Capture the cell that displays the provided text and extract its [x, y] central coordinate. 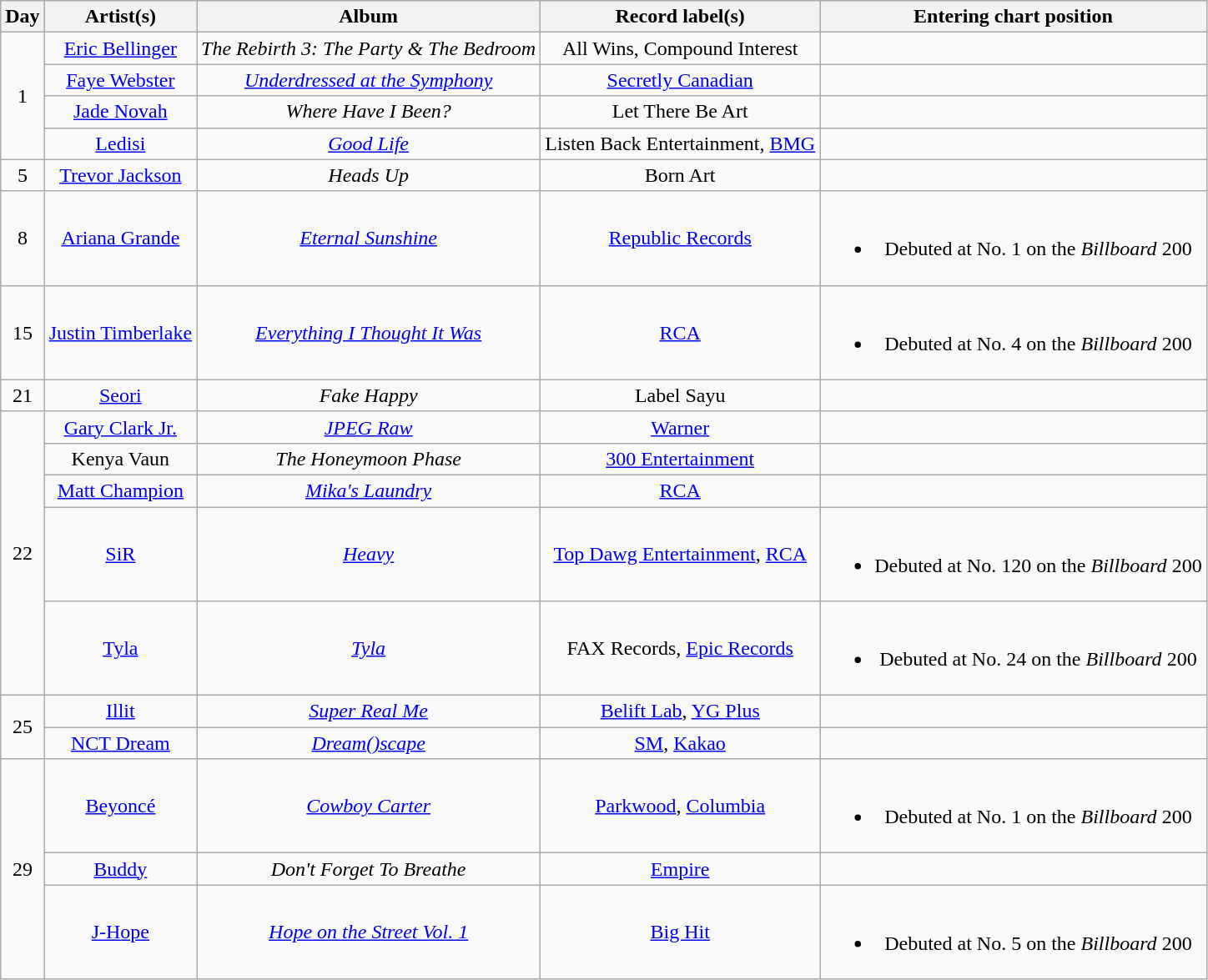
Eric Bellinger [120, 48]
1 [23, 96]
Good Life [369, 143]
Artist(s) [120, 17]
Debuted at No. 5 on the Billboard 200 [1013, 932]
Dream()scape [369, 743]
Seori [120, 395]
The Rebirth 3: The Party & The Bedroom [369, 48]
JPEG Raw [369, 427]
J-Hope [120, 932]
Cowboy Carter [369, 806]
Illit [120, 711]
Let There Be Art [681, 112]
5 [23, 175]
Underdressed at the Symphony [369, 80]
22 [23, 553]
Matt Champion [120, 490]
Empire [681, 869]
Debuted at No. 120 on the Billboard 200 [1013, 554]
Where Have I Been? [369, 112]
29 [23, 869]
Belift Lab, YG Plus [681, 711]
Super Real Me [369, 711]
Day [23, 17]
Gary Clark Jr. [120, 427]
Label Sayu [681, 395]
Jade Novah [120, 112]
All Wins, Compound Interest [681, 48]
Debuted at No. 4 on the Billboard 200 [1013, 332]
Debuted at No. 24 on the Billboard 200 [1013, 649]
NCT Dream [120, 743]
Trevor Jackson [120, 175]
15 [23, 332]
Heads Up [369, 175]
Top Dawg Entertainment, RCA [681, 554]
Buddy [120, 869]
The Honeymoon Phase [369, 459]
Eternal Sunshine [369, 239]
Entering chart position [1013, 17]
Born Art [681, 175]
Fake Happy [369, 395]
SiR [120, 554]
Big Hit [681, 932]
Parkwood, Columbia [681, 806]
Heavy [369, 554]
Warner [681, 427]
Kenya Vaun [120, 459]
Faye Webster [120, 80]
25 [23, 727]
Hope on the Street Vol. 1 [369, 932]
Secretly Canadian [681, 80]
Justin Timberlake [120, 332]
Record label(s) [681, 17]
Listen Back Entertainment, BMG [681, 143]
Ledisi [120, 143]
SM, Kakao [681, 743]
8 [23, 239]
Ariana Grande [120, 239]
Don't Forget To Breathe [369, 869]
Album [369, 17]
Everything I Thought It Was [369, 332]
21 [23, 395]
300 Entertainment [681, 459]
FAX Records, Epic Records [681, 649]
Mika's Laundry [369, 490]
Republic Records [681, 239]
Beyoncé [120, 806]
